Output the [X, Y] coordinate of the center of the cell containing the given text.  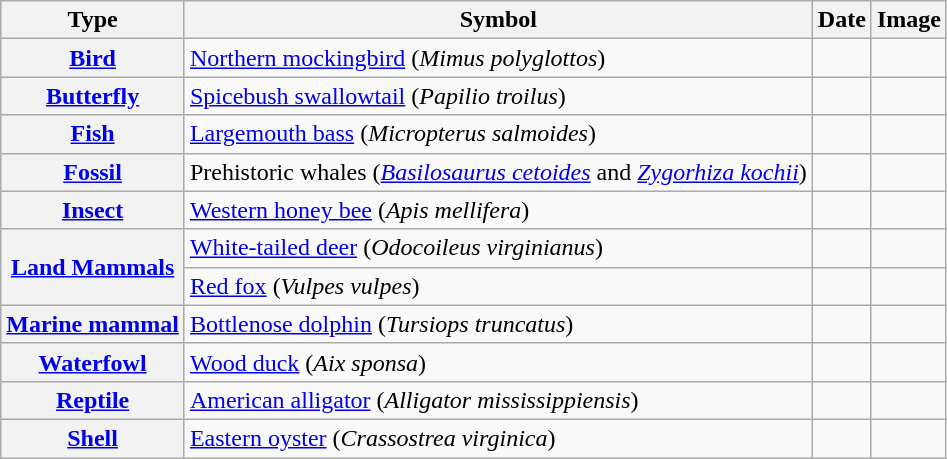
American alligator (Alligator mississippiensis) [498, 400]
Spicebush swallowtail (Papilio troilus) [498, 96]
Land Mammals [93, 267]
Insect [93, 210]
Symbol [498, 20]
Waterfowl [93, 362]
Northern mockingbird (Mimus polyglottos) [498, 58]
Marine mammal [93, 324]
Prehistoric whales (Basilosaurus cetoides and Zygorhiza kochii) [498, 172]
Type [93, 20]
Wood duck (Aix sponsa) [498, 362]
Fish [93, 134]
Red fox (Vulpes vulpes) [498, 286]
Image [908, 20]
White-tailed deer (Odocoileus virginianus) [498, 248]
Butterfly [93, 96]
Reptile [93, 400]
Western honey bee (Apis mellifera) [498, 210]
Bottlenose dolphin (Tursiops truncatus) [498, 324]
Fossil [93, 172]
Largemouth bass (Micropterus salmoides) [498, 134]
Date [842, 20]
Shell [93, 438]
Bird [93, 58]
Eastern oyster (Crassostrea virginica) [498, 438]
